Output the (x, y) coordinate of the center of the cell containing the given text.  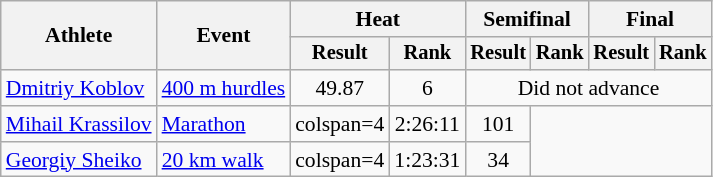
Heat (378, 19)
2:26:11 (427, 124)
colspan=4 (340, 124)
Event (224, 36)
Mihail Krassilov (79, 124)
Dmitriy Koblov (79, 88)
Marathon (224, 124)
49.87 (340, 88)
101 (498, 124)
Did not advance (588, 88)
Semifinal (526, 19)
6 (427, 88)
400 m hurdles (224, 88)
Final (650, 19)
Athlete (79, 36)
